Extract the (X, Y) coordinate from the center of the cell holding the provided text.  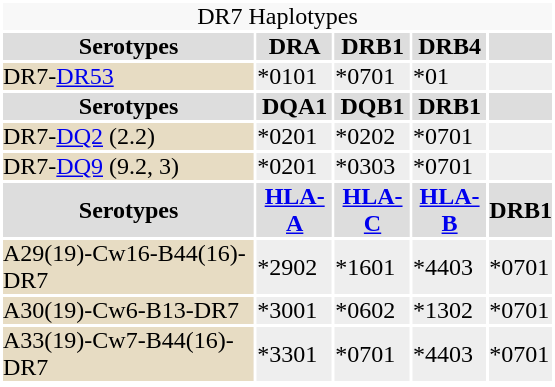
A33(19)-Cw7-B44(16)-DR7 (128, 354)
*1302 (450, 310)
*3301 (294, 354)
DR7-DQ2 (2.2) (128, 136)
HLA-B (450, 210)
DR7 Haplotypes (278, 16)
HLA-C (372, 210)
*0602 (372, 310)
*2902 (294, 267)
DRA (294, 46)
*3001 (294, 310)
A30(19)-Cw6-B13-DR7 (128, 310)
*0101 (294, 76)
DRB4 (450, 46)
DQB1 (372, 106)
DR7-DQ9 (9.2, 3) (128, 166)
DQA1 (294, 106)
A29(19)-Cw16-B44(16)-DR7 (128, 267)
*01 (450, 76)
HLA-A (294, 210)
*0202 (372, 136)
DR7-DR53 (128, 76)
*1601 (372, 267)
*0303 (372, 166)
